Return the (X, Y) coordinate for the center point of the cell that contains the specified text.  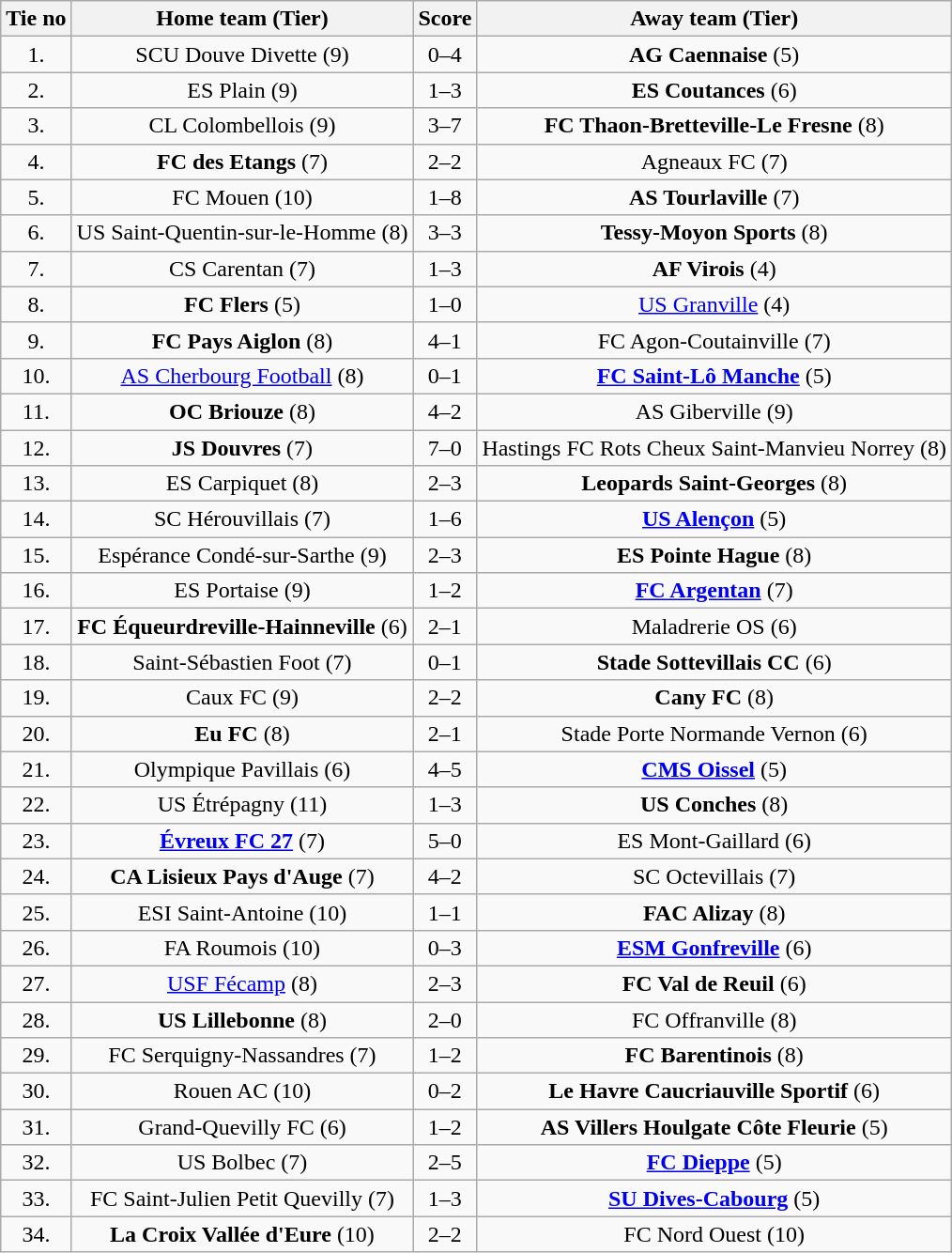
ES Portaise (9) (242, 591)
32. (36, 1163)
7–0 (445, 448)
US Conches (8) (714, 805)
Rouen AC (10) (242, 1091)
Espérance Condé-sur-Sarthe (9) (242, 555)
19. (36, 698)
12. (36, 448)
US Lillebonne (8) (242, 1019)
USF Fécamp (8) (242, 983)
28. (36, 1019)
11. (36, 411)
US Bolbec (7) (242, 1163)
Agneaux FC (7) (714, 162)
ES Plain (9) (242, 90)
Score (445, 19)
FC Saint-Lô Manche (5) (714, 376)
FAC Alizay (8) (714, 912)
FC Nord Ouest (10) (714, 1234)
6. (36, 233)
FA Roumois (10) (242, 948)
3–7 (445, 126)
CL Colombellois (9) (242, 126)
AS Tourlaville (7) (714, 197)
25. (36, 912)
OC Briouze (8) (242, 411)
Eu FC (8) (242, 734)
Stade Sottevillais CC (6) (714, 662)
0–4 (445, 54)
1–6 (445, 519)
AF Virois (4) (714, 269)
5–0 (445, 841)
7. (36, 269)
CA Lisieux Pays d'Auge (7) (242, 876)
ES Mont-Gaillard (6) (714, 841)
8. (36, 304)
FC Barentinois (8) (714, 1056)
ES Carpiquet (8) (242, 484)
23. (36, 841)
17. (36, 626)
0–3 (445, 948)
AS Villers Houlgate Côte Fleurie (5) (714, 1127)
CMS Oissel (5) (714, 769)
Leopards Saint-Georges (8) (714, 484)
CS Carentan (7) (242, 269)
Évreux FC 27 (7) (242, 841)
29. (36, 1056)
FC Mouen (10) (242, 197)
US Granville (4) (714, 304)
US Saint-Quentin-sur-le-Homme (8) (242, 233)
Saint-Sébastien Foot (7) (242, 662)
1. (36, 54)
SCU Douve Divette (9) (242, 54)
Tessy-Moyon Sports (8) (714, 233)
ES Coutances (6) (714, 90)
27. (36, 983)
10. (36, 376)
33. (36, 1199)
30. (36, 1091)
FC Offranville (8) (714, 1019)
AG Caennaise (5) (714, 54)
FC Argentan (7) (714, 591)
ES Pointe Hague (8) (714, 555)
Cany FC (8) (714, 698)
3. (36, 126)
1–0 (445, 304)
FC des Etangs (7) (242, 162)
FC Saint-Julien Petit Quevilly (7) (242, 1199)
2. (36, 90)
Away team (Tier) (714, 19)
21. (36, 769)
2–5 (445, 1163)
3–3 (445, 233)
FC Agon-Coutainville (7) (714, 340)
16. (36, 591)
FC Flers (5) (242, 304)
Tie no (36, 19)
31. (36, 1127)
34. (36, 1234)
SC Hérouvillais (7) (242, 519)
SU Dives-Cabourg (5) (714, 1199)
FC Dieppe (5) (714, 1163)
Grand-Quevilly FC (6) (242, 1127)
AS Cherbourg Football (8) (242, 376)
FC Thaon-Bretteville-Le Fresne (8) (714, 126)
Caux FC (9) (242, 698)
Maladrerie OS (6) (714, 626)
5. (36, 197)
Olympique Pavillais (6) (242, 769)
Home team (Tier) (242, 19)
Hastings FC Rots Cheux Saint-Manvieu Norrey (8) (714, 448)
Stade Porte Normande Vernon (6) (714, 734)
US Alençon (5) (714, 519)
AS Giberville (9) (714, 411)
FC Équeurdreville-Hainneville (6) (242, 626)
18. (36, 662)
FC Serquigny-Nassandres (7) (242, 1056)
4–5 (445, 769)
9. (36, 340)
4. (36, 162)
US Étrépagny (11) (242, 805)
Le Havre Caucriauville Sportif (6) (714, 1091)
13. (36, 484)
14. (36, 519)
2–0 (445, 1019)
26. (36, 948)
4–1 (445, 340)
24. (36, 876)
15. (36, 555)
1–8 (445, 197)
20. (36, 734)
0–2 (445, 1091)
SC Octevillais (7) (714, 876)
La Croix Vallée d'Eure (10) (242, 1234)
ESI Saint-Antoine (10) (242, 912)
1–1 (445, 912)
FC Val de Reuil (6) (714, 983)
ESM Gonfreville (6) (714, 948)
FC Pays Aiglon (8) (242, 340)
22. (36, 805)
JS Douvres (7) (242, 448)
